Determine the [X, Y] coordinate at the center of the cell enclosing the given text.  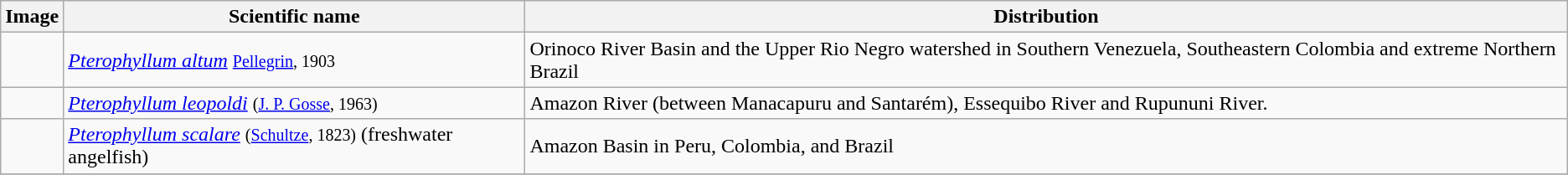
Amazon Basin in Peru, Colombia, and Brazil [1046, 146]
Pterophyllum leopoldi (J. P. Gosse, 1963) [295, 103]
Pterophyllum scalare (Schultze, 1823) (freshwater angelfish) [295, 146]
Image [32, 17]
Amazon River (between Manacapuru and Santarém), Essequibo River and Rupununi River. [1046, 103]
Orinoco River Basin and the Upper Rio Negro watershed in Southern Venezuela, Southeastern Colombia and extreme Northern Brazil [1046, 60]
Pterophyllum altum Pellegrin, 1903 [295, 60]
Distribution [1046, 17]
Scientific name [295, 17]
